Return (X, Y) of the center of cell containing provided text 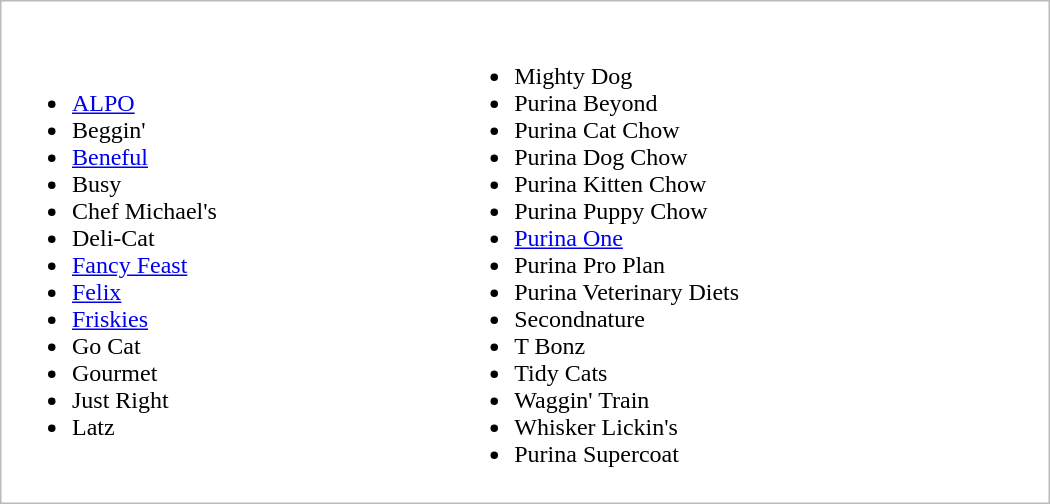
ALPOBeggin'BenefulBusyChef Michael'sDeli-CatFancy FeastFelixFriskiesGo CatGourmetJust RightLatz (224, 252)
